Return the (X, Y) coordinate for the center point of the cell that contains the specified text.  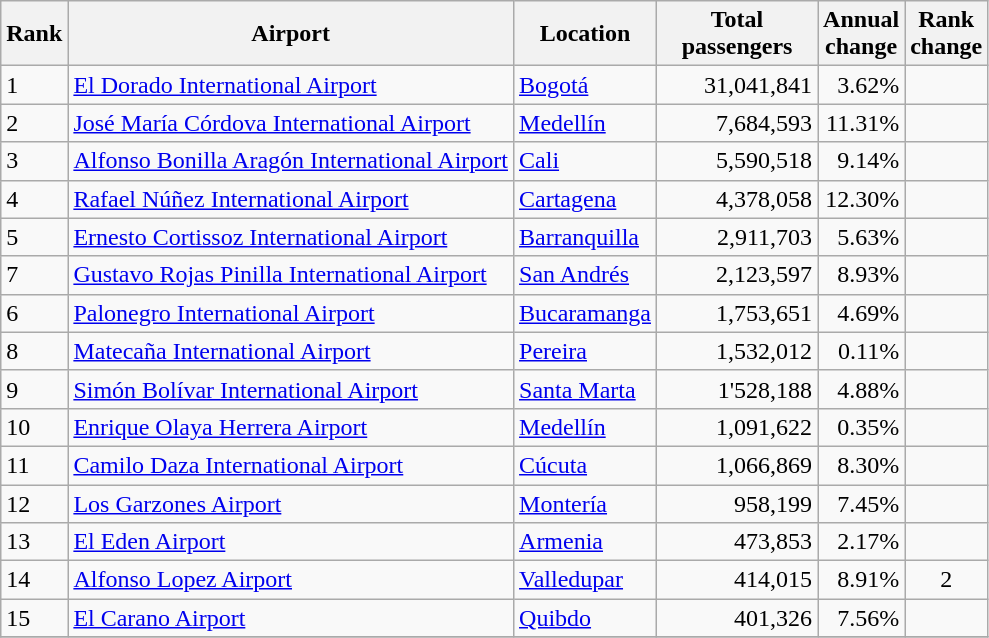
15 (34, 618)
7 (34, 275)
El Dorado International Airport (291, 85)
0.35% (862, 427)
Cúcuta (586, 465)
El Eden Airport (291, 542)
Simón Bolívar International Airport (291, 389)
1,753,651 (738, 313)
13 (34, 542)
Palonegro International Airport (291, 313)
Los Garzones Airport (291, 503)
1,091,622 (738, 427)
José María Córdova International Airport (291, 123)
Santa Marta (586, 389)
Pereira (586, 351)
5.63% (862, 237)
Camilo Daza International Airport (291, 465)
Rafael Núñez International Airport (291, 199)
Enrique Olaya Herrera Airport (291, 427)
4 (34, 199)
San Andrés (586, 275)
7.45% (862, 503)
Alfonso Lopez Airport (291, 580)
1,532,012 (738, 351)
14 (34, 580)
Airport (291, 34)
9 (34, 389)
5,590,518 (738, 161)
3.62% (862, 85)
Alfonso Bonilla Aragón International Airport (291, 161)
958,199 (738, 503)
1 (34, 85)
Valledupar (586, 580)
401,326 (738, 618)
Bucaramanga (586, 313)
Cali (586, 161)
El Carano Airport (291, 618)
8 (34, 351)
2,123,597 (738, 275)
Totalpassengers (738, 34)
1,066,869 (738, 465)
2,911,703 (738, 237)
8.91% (862, 580)
4.69% (862, 313)
9.14% (862, 161)
11 (34, 465)
3 (34, 161)
2.17% (862, 542)
473,853 (738, 542)
4,378,058 (738, 199)
11.31% (862, 123)
12.30% (862, 199)
12 (34, 503)
Annualchange (862, 34)
Ernesto Cortissoz International Airport (291, 237)
Gustavo Rojas Pinilla International Airport (291, 275)
6 (34, 313)
31,041,841 (738, 85)
Montería (586, 503)
8.30% (862, 465)
0.11% (862, 351)
Rankchange (946, 34)
414,015 (738, 580)
Barranquilla (586, 237)
Rank (34, 34)
8.93% (862, 275)
Location (586, 34)
Cartagena (586, 199)
5 (34, 237)
1'528,188 (738, 389)
Bogotá (586, 85)
7,684,593 (738, 123)
10 (34, 427)
4.88% (862, 389)
Armenia (586, 542)
Matecaña International Airport (291, 351)
7.56% (862, 618)
Quibdo (586, 618)
